Capture the cell that displays the provided text and extract its (x, y) central coordinate. 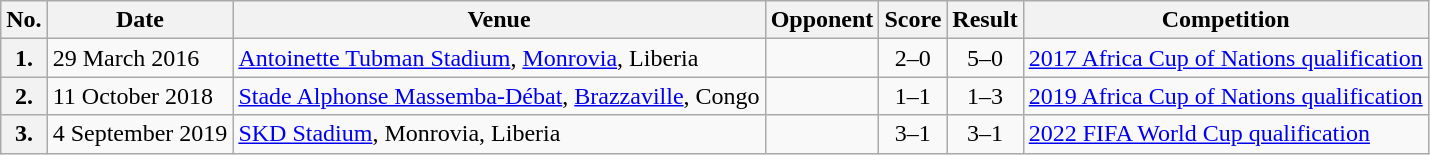
Score (913, 20)
Venue (499, 20)
Stade Alphonse Massemba-Débat, Brazzaville, Congo (499, 96)
5–0 (985, 58)
Date (140, 20)
Result (985, 20)
Competition (1226, 20)
No. (24, 20)
SKD Stadium, Monrovia, Liberia (499, 134)
11 October 2018 (140, 96)
2–0 (913, 58)
2. (24, 96)
1–3 (985, 96)
Opponent (822, 20)
Antoinette Tubman Stadium, Monrovia, Liberia (499, 58)
3. (24, 134)
2022 FIFA World Cup qualification (1226, 134)
4 September 2019 (140, 134)
29 March 2016 (140, 58)
1. (24, 58)
1–1 (913, 96)
2019 Africa Cup of Nations qualification (1226, 96)
2017 Africa Cup of Nations qualification (1226, 58)
